Identify which cell holds the provided text, then report its [x, y] central coordinate. 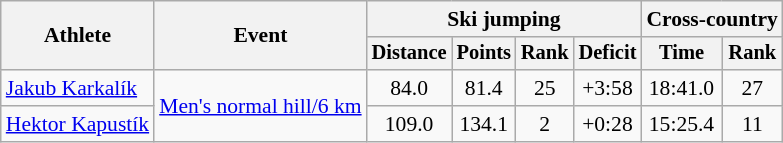
Athlete [78, 36]
84.0 [410, 88]
+3:58 [608, 88]
134.1 [484, 124]
81.4 [484, 88]
109.0 [410, 124]
+0:28 [608, 124]
Jakub Karkalík [78, 88]
11 [752, 124]
Event [260, 36]
Deficit [608, 54]
18:41.0 [681, 88]
Ski jumping [504, 19]
Cross-country [712, 19]
15:25.4 [681, 124]
Men's normal hill/6 km [260, 106]
Hektor Kapustík [78, 124]
25 [545, 88]
27 [752, 88]
Points [484, 54]
Time [681, 54]
2 [545, 124]
Distance [410, 54]
